Output the [X, Y] coordinate of the center of the cell containing the given text.  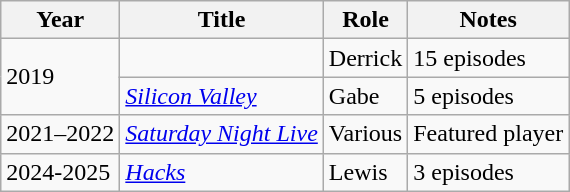
Derrick [365, 58]
Notes [488, 20]
3 episodes [488, 172]
Role [365, 20]
Featured player [488, 134]
15 episodes [488, 58]
2024-2025 [60, 172]
Gabe [365, 96]
Lewis [365, 172]
Saturday Night Live [222, 134]
2019 [60, 77]
Title [222, 20]
5 episodes [488, 96]
Silicon Valley [222, 96]
2021–2022 [60, 134]
Hacks [222, 172]
Year [60, 20]
Various [365, 134]
